Determine the (x, y) coordinate at the center of the cell enclosing the given text.  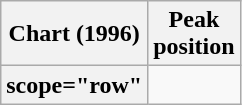
Peakposition (194, 34)
scope="row" (74, 85)
Chart (1996) (74, 34)
